Find where the given text appears and provide that cell's center as (x, y) coordinate. 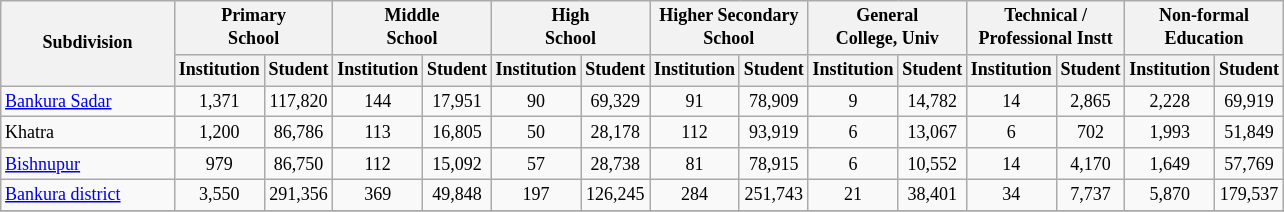
38,401 (932, 194)
4,170 (1090, 164)
69,919 (1250, 102)
81 (695, 164)
2,865 (1090, 102)
5,870 (1170, 194)
GeneralCollege, Univ (887, 28)
7,737 (1090, 194)
Non-formalEducation (1204, 28)
1,371 (219, 102)
979 (219, 164)
90 (536, 102)
1,200 (219, 132)
Bankura district (88, 194)
Technical /Professional Instt (1045, 28)
144 (378, 102)
78,909 (774, 102)
284 (695, 194)
51,849 (1250, 132)
10,552 (932, 164)
69,329 (616, 102)
21 (853, 194)
2,228 (1170, 102)
1,993 (1170, 132)
16,805 (458, 132)
86,786 (298, 132)
15,092 (458, 164)
197 (536, 194)
17,951 (458, 102)
28,738 (616, 164)
702 (1090, 132)
Higher SecondarySchool (729, 28)
28,178 (616, 132)
49,848 (458, 194)
126,245 (616, 194)
14,782 (932, 102)
251,743 (774, 194)
91 (695, 102)
57,769 (1250, 164)
9 (853, 102)
Subdivision (88, 44)
179,537 (1250, 194)
50 (536, 132)
1,649 (1170, 164)
13,067 (932, 132)
117,820 (298, 102)
113 (378, 132)
369 (378, 194)
57 (536, 164)
Bishnupur (88, 164)
PrimarySchool (253, 28)
Bankura Sadar (88, 102)
Khatra (88, 132)
86,750 (298, 164)
93,919 (774, 132)
291,356 (298, 194)
78,915 (774, 164)
34 (1011, 194)
3,550 (219, 194)
HighSchool (570, 28)
MiddleSchool (412, 28)
